Provide the (x, y) coordinate of the cell's center where the given text is located.  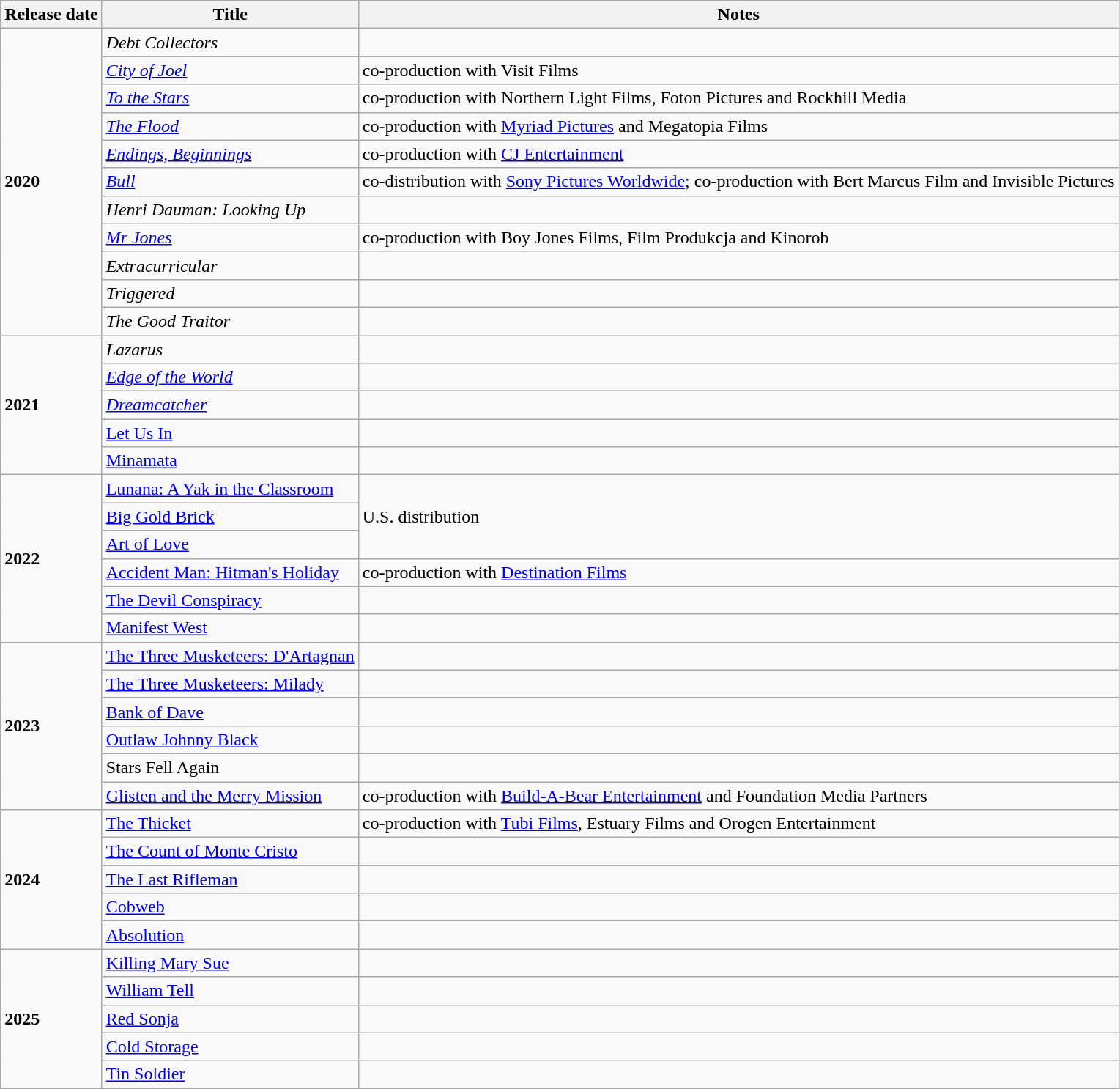
Bull (230, 182)
Endings, Beginnings (230, 154)
co-production with Tubi Films, Estuary Films and Orogen Entertainment (738, 824)
Minamata (230, 461)
co-distribution with Sony Pictures Worldwide; co-production with Bert Marcus Film and Invisible Pictures (738, 182)
Lazarus (230, 350)
Henri Dauman: Looking Up (230, 210)
Red Sonja (230, 1019)
co-production with Northern Light Films, Foton Pictures and Rockhill Media (738, 98)
co-production with Visit Films (738, 70)
Lunana: A Yak in the Classroom (230, 489)
Bank of Dave (230, 712)
The Good Traitor (230, 321)
The Three Musketeers: Milady (230, 684)
Extracurricular (230, 265)
2020 (51, 182)
co-production with Myriad Pictures and Megatopia Films (738, 126)
2024 (51, 879)
William Tell (230, 991)
The Count of Monte Cristo (230, 852)
co-production with Destination Films (738, 572)
co-production with Build-A-Bear Entertainment and Foundation Media Partners (738, 795)
Cold Storage (230, 1046)
Tin Soldier (230, 1074)
City of Joel (230, 70)
Stars Fell Again (230, 767)
Accident Man: Hitman's Holiday (230, 572)
The Thicket (230, 824)
The Flood (230, 126)
Cobweb (230, 907)
The Devil Conspiracy (230, 600)
Glisten and the Merry Mission (230, 795)
The Last Rifleman (230, 879)
2022 (51, 558)
Dreamcatcher (230, 405)
Absolution (230, 935)
Mr Jones (230, 237)
2021 (51, 405)
Art of Love (230, 544)
Let Us In (230, 433)
Manifest West (230, 628)
Debt Collectors (230, 43)
Killing Mary Sue (230, 963)
Triggered (230, 293)
Big Gold Brick (230, 517)
co-production with CJ Entertainment (738, 154)
Release date (51, 15)
Outlaw Johnny Black (230, 739)
The Three Musketeers: D'Artagnan (230, 656)
Title (230, 15)
2023 (51, 726)
Notes (738, 15)
2025 (51, 1019)
co-production with Boy Jones Films, Film Produkcja and Kinorob (738, 237)
U.S. distribution (738, 517)
To the Stars (230, 98)
Edge of the World (230, 377)
